Identify which cell holds the provided text, then report its [X, Y] central coordinate. 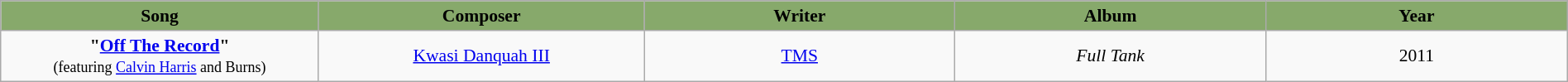
TMS [800, 55]
Year [1417, 16]
Album [1111, 16]
Kwasi Danquah III [481, 55]
Writer [800, 16]
Full Tank [1111, 55]
Song [160, 16]
2011 [1417, 55]
"Off The Record" (featuring Calvin Harris and Burns) [160, 55]
Composer [481, 16]
